Extract the (x, y) coordinate from the center of the cell holding the provided text.  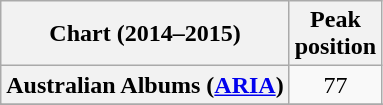
Chart (2014–2015) (145, 34)
Australian Albums (ARIA) (145, 85)
77 (335, 85)
Peakposition (335, 34)
